Determine the [X, Y] coordinate at the center of the cell enclosing the given text.  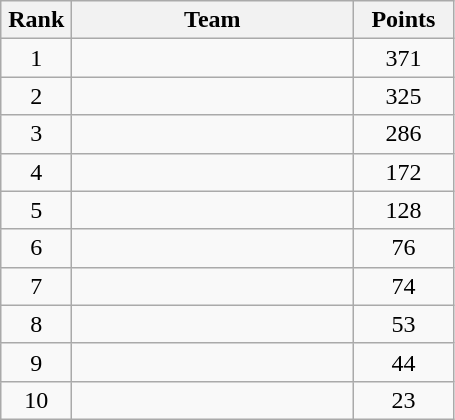
172 [404, 172]
9 [36, 362]
Points [404, 20]
76 [404, 248]
7 [36, 286]
10 [36, 400]
325 [404, 96]
2 [36, 96]
5 [36, 210]
44 [404, 362]
Rank [36, 20]
6 [36, 248]
1 [36, 58]
3 [36, 134]
53 [404, 324]
Team [212, 20]
23 [404, 400]
4 [36, 172]
8 [36, 324]
371 [404, 58]
128 [404, 210]
74 [404, 286]
286 [404, 134]
